Return the (x, y) coordinate for the center point of the cell that contains the specified text.  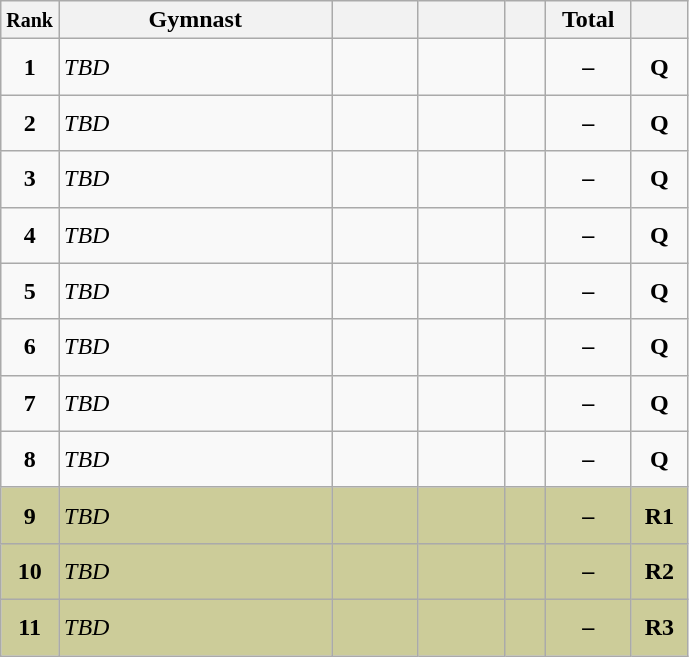
7 (30, 403)
R1 (659, 515)
R2 (659, 571)
9 (30, 515)
R3 (659, 627)
Total (588, 20)
3 (30, 179)
4 (30, 235)
1 (30, 67)
10 (30, 571)
5 (30, 291)
2 (30, 123)
Gymnast (195, 20)
6 (30, 347)
8 (30, 459)
11 (30, 627)
Rank (30, 20)
